Find where the given text appears and provide that cell's center as (X, Y) coordinate. 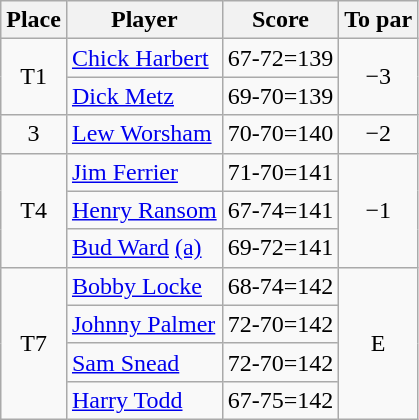
69-70=139 (280, 96)
3 (34, 134)
Chick Harbert (144, 58)
Bud Ward (a) (144, 248)
Place (34, 20)
Lew Worsham (144, 134)
To par (378, 20)
Score (280, 20)
67-75=142 (280, 400)
Sam Snead (144, 362)
−1 (378, 210)
Henry Ransom (144, 210)
−3 (378, 77)
T1 (34, 77)
67-72=139 (280, 58)
Player (144, 20)
Dick Metz (144, 96)
71-70=141 (280, 172)
70-70=140 (280, 134)
Johnny Palmer (144, 324)
68-74=142 (280, 286)
67-74=141 (280, 210)
T4 (34, 210)
−2 (378, 134)
Jim Ferrier (144, 172)
Harry Todd (144, 400)
69-72=141 (280, 248)
T7 (34, 343)
Bobby Locke (144, 286)
E (378, 343)
